Locate the cell with the specified text and output its [X, Y] center coordinate. 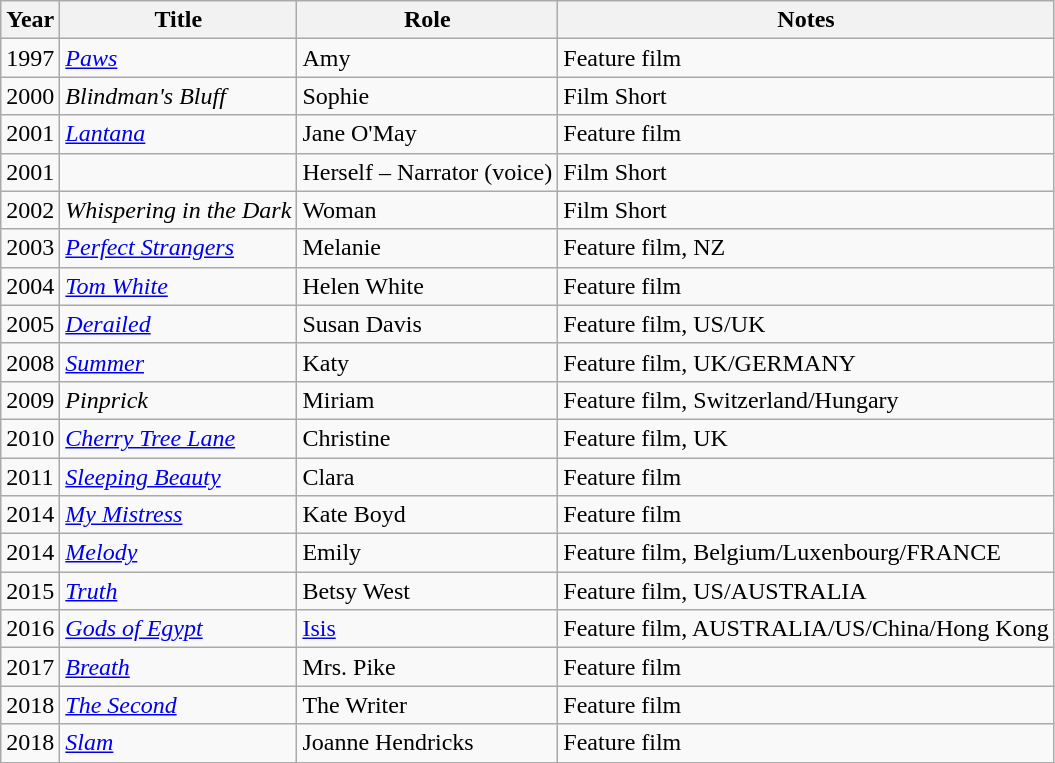
Emily [428, 553]
Isis [428, 629]
2002 [30, 210]
2011 [30, 477]
Clara [428, 477]
2015 [30, 591]
Jane O'May [428, 134]
Derailed [178, 324]
Melody [178, 553]
Pinprick [178, 400]
Year [30, 20]
Mrs. Pike [428, 667]
Slam [178, 743]
Feature film, US/AUSTRALIA [806, 591]
Role [428, 20]
Notes [806, 20]
Paws [178, 58]
Feature film, UK [806, 438]
Feature film, Belgium/Luxenbourg/FRANCE [806, 553]
Sleeping Beauty [178, 477]
Kate Boyd [428, 515]
Feature film, Switzerland/Hungary [806, 400]
Cherry Tree Lane [178, 438]
Gods of Egypt [178, 629]
Woman [428, 210]
2016 [30, 629]
Lantana [178, 134]
Blindman's Bluff [178, 96]
Susan Davis [428, 324]
2004 [30, 286]
Truth [178, 591]
2008 [30, 362]
Katy [428, 362]
Feature film, NZ [806, 248]
Breath [178, 667]
Amy [428, 58]
2005 [30, 324]
1997 [30, 58]
Whispering in the Dark [178, 210]
2000 [30, 96]
Feature film, UK/GERMANY [806, 362]
The Second [178, 705]
Helen White [428, 286]
Miriam [428, 400]
Melanie [428, 248]
Sophie [428, 96]
Feature film, US/UK [806, 324]
Feature film, AUSTRALIA/US/China/Hong Kong [806, 629]
2003 [30, 248]
Perfect Strangers [178, 248]
Summer [178, 362]
2009 [30, 400]
Title [178, 20]
2010 [30, 438]
Tom White [178, 286]
My Mistress [178, 515]
Christine [428, 438]
2017 [30, 667]
Joanne Hendricks [428, 743]
The Writer [428, 705]
Herself – Narrator (voice) [428, 172]
Betsy West [428, 591]
